Extract the (x, y) coordinate from the center of the cell holding the provided text.  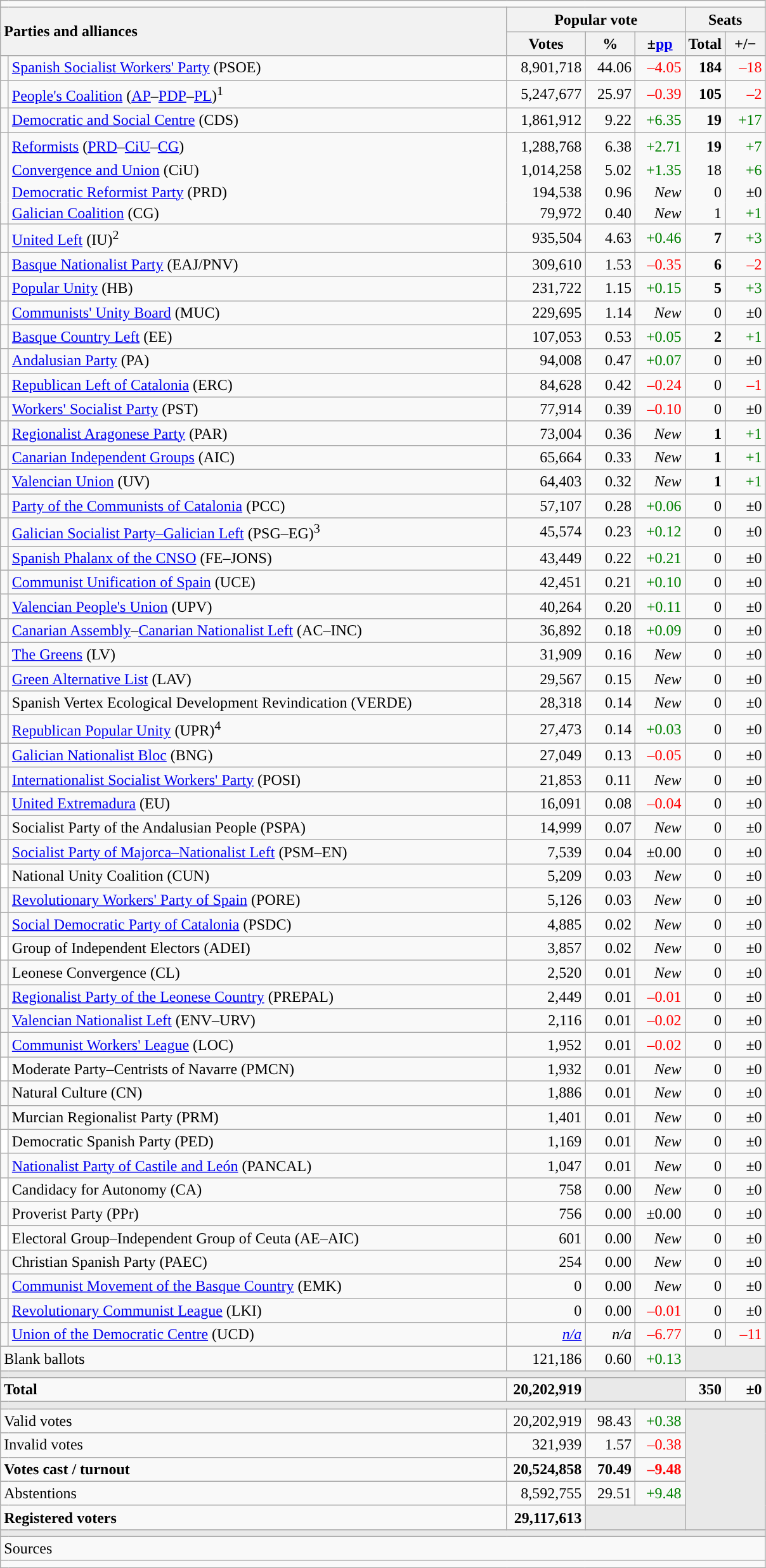
+0.11 (659, 606)
601 (546, 1238)
2,449 (546, 997)
1,288,768 (546, 146)
Votes cast / turnout (254, 1469)
+0.09 (659, 630)
–0.04 (659, 803)
+7 (746, 146)
+0.46 (659, 238)
73,004 (546, 433)
Valencian Union (UV) (257, 481)
0.08 (610, 803)
Moderate Party–Centrists of Navarre (PMCN) (257, 1069)
0.15 (610, 678)
6 (705, 264)
229,695 (546, 313)
6.38 (610, 146)
43,449 (546, 558)
+0.15 (659, 288)
Registered voters (254, 1517)
+2.71 (659, 146)
0.04 (610, 852)
42,451 (546, 582)
United Left (IU)2 (257, 238)
25.97 (610, 94)
–1 (746, 385)
0.36 (610, 433)
–0.35 (659, 264)
United Extremadura (EU) (257, 803)
–11 (746, 1335)
Internationalist Socialist Workers' Party (POSI) (257, 779)
Convergence and Union (CiU) (257, 171)
–0.10 (659, 409)
Socialist Party of Majorca–Nationalist Left (PSM–EN) (257, 852)
+6.35 (659, 120)
Social Democratic Party of Catalonia (PSDC) (257, 924)
184 (705, 68)
29.51 (610, 1493)
+9.48 (659, 1493)
Nationalist Party of Castile and León (PANCAL) (257, 1165)
Blank ballots (254, 1359)
107,053 (546, 337)
Basque Nationalist Party (EAJ/PNV) (257, 264)
3,857 (546, 949)
Galician Coalition (CG) (257, 213)
Democratic Spanish Party (PED) (257, 1141)
Spanish Socialist Workers' Party (PSOE) (257, 68)
0.07 (610, 827)
57,107 (546, 506)
Revolutionary Workers' Party of Spain (PORE) (257, 900)
2,520 (546, 973)
27,473 (546, 729)
0.60 (610, 1359)
Valencian People's Union (UPV) (257, 606)
1,952 (546, 1045)
29,567 (546, 678)
–0.05 (659, 755)
45,574 (546, 533)
4.63 (610, 238)
Canarian Independent Groups (AIC) (257, 457)
Galician Socialist Party–Galician Left (PSG–EG)3 (257, 533)
Votes (546, 44)
Regionalist Party of the Leonese Country (PREPAL) (257, 997)
Andalusian Party (PA) (257, 361)
Group of Independent Electors (ADEI) (257, 949)
0.42 (610, 385)
1,861,912 (546, 120)
0.96 (610, 191)
Leonese Convergence (CL) (257, 973)
Republican Popular Unity (UPR)4 (257, 729)
0.21 (610, 582)
21,853 (546, 779)
Abstentions (254, 1493)
The Greens (LV) (257, 654)
121,186 (546, 1359)
1,047 (546, 1165)
–6.77 (659, 1335)
–4.05 (659, 68)
Basque Country Left (EE) (257, 337)
Workers' Socialist Party (PST) (257, 409)
+1.35 (659, 171)
+0.38 (659, 1421)
64,403 (546, 481)
Popular vote (596, 20)
29,117,613 (546, 1517)
Communist Movement of the Basque Country (EMK) (257, 1286)
309,610 (546, 264)
321,939 (546, 1445)
Union of the Democratic Centre (UCD) (257, 1335)
Valencian Nationalist Left (ENV–URV) (257, 1021)
14,999 (546, 827)
5.02 (610, 171)
–18 (746, 68)
79,972 (546, 213)
0.53 (610, 337)
Revolutionary Communist League (LKI) (257, 1311)
Christian Spanish Party (PAEC) (257, 1262)
2 (705, 337)
+6 (746, 171)
Republican Left of Catalonia (ERC) (257, 385)
+0.10 (659, 582)
–0.24 (659, 385)
758 (546, 1189)
National Unity Coalition (CUN) (257, 876)
194,538 (546, 191)
231,722 (546, 288)
Seats (725, 20)
16,091 (546, 803)
Murcian Regionalist Party (PRM) (257, 1117)
+0.07 (659, 361)
40,264 (546, 606)
1,169 (546, 1141)
Electoral Group–Independent Group of Ceuta (AE–AIC) (257, 1238)
5 (705, 288)
94,008 (546, 361)
0.13 (610, 755)
% (610, 44)
350 (705, 1390)
7,539 (546, 852)
Parties and alliances (254, 32)
1,401 (546, 1117)
31,909 (546, 654)
+17 (746, 120)
Democratic and Social Centre (CDS) (257, 120)
84,628 (546, 385)
1.14 (610, 313)
70.49 (610, 1469)
0.28 (610, 506)
5,209 (546, 876)
0.11 (610, 779)
1,932 (546, 1069)
1.53 (610, 264)
7 (705, 238)
+/− (746, 44)
0.16 (610, 654)
Party of the Communists of Catalonia (PCC) (257, 506)
254 (546, 1262)
44.06 (610, 68)
+0.05 (659, 337)
8,592,755 (546, 1493)
5,126 (546, 900)
Canarian Assembly–Canarian Nationalist Left (AC–INC) (257, 630)
Democratic Reformist Party (PRD) (257, 191)
+0.06 (659, 506)
65,664 (546, 457)
1.57 (610, 1445)
935,504 (546, 238)
0.39 (610, 409)
±pp (659, 44)
0.40 (610, 213)
Regionalist Aragonese Party (PAR) (257, 433)
2,116 (546, 1021)
Reformists (PRD–CiU–CG) (257, 146)
+0.21 (659, 558)
Proverist Party (PPr) (257, 1214)
4,885 (546, 924)
–0.39 (659, 94)
1,886 (546, 1093)
36,892 (546, 630)
+0.03 (659, 729)
–9.48 (659, 1469)
0.20 (610, 606)
756 (546, 1214)
1,014,258 (546, 171)
Spanish Phalanx of the CNSO (FE–JONS) (257, 558)
People's Coalition (AP–PDP–PL)1 (257, 94)
Galician Nationalist Bloc (BNG) (257, 755)
Popular Unity (HB) (257, 288)
Invalid votes (254, 1445)
Communist Unification of Spain (UCE) (257, 582)
Green Alternative List (LAV) (257, 678)
0.22 (610, 558)
Valid votes (254, 1421)
0.18 (610, 630)
0.32 (610, 481)
105 (705, 94)
77,914 (546, 409)
Socialist Party of the Andalusian People (PSPA) (257, 827)
–0.38 (659, 1445)
27,049 (546, 755)
9.22 (610, 120)
0.23 (610, 533)
Communists' Unity Board (MUC) (257, 313)
1.15 (610, 288)
8,901,718 (546, 68)
98.43 (610, 1421)
Natural Culture (CN) (257, 1093)
Communist Workers' League (LOC) (257, 1045)
0.33 (610, 457)
28,318 (546, 703)
Candidacy for Autonomy (CA) (257, 1189)
0.47 (610, 361)
Spanish Vertex Ecological Development Revindication (VERDE) (257, 703)
20,524,858 (546, 1469)
Sources (383, 1548)
+0.12 (659, 533)
5,247,677 (546, 94)
18 (705, 171)
+0.13 (659, 1359)
